Return the [X, Y] coordinate for the center point of the cell that contains the specified text.  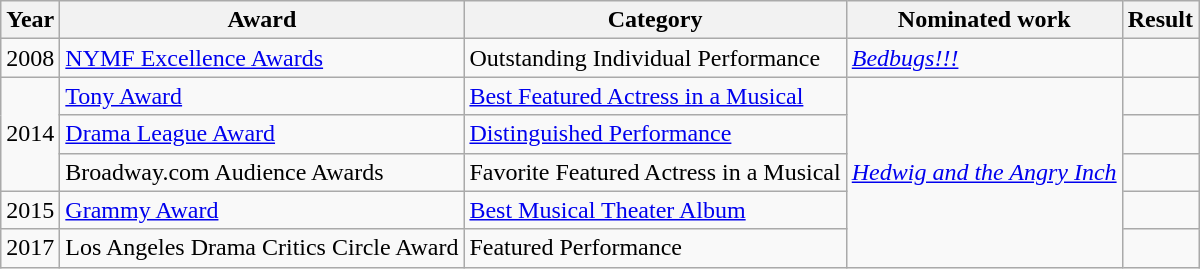
Broadway.com Audience Awards [262, 172]
2008 [30, 58]
Outstanding Individual Performance [655, 58]
Result [1160, 20]
2014 [30, 134]
Best Musical Theater Album [655, 210]
Favorite Featured Actress in a Musical [655, 172]
Los Angeles Drama Critics Circle Award [262, 248]
Drama League Award [262, 134]
Bedbugs!!! [984, 58]
Hedwig and the Angry Inch [984, 172]
Best Featured Actress in a Musical [655, 96]
Nominated work [984, 20]
Grammy Award [262, 210]
Category [655, 20]
2017 [30, 248]
Distinguished Performance [655, 134]
NYMF Excellence Awards [262, 58]
Tony Award [262, 96]
Award [262, 20]
Year [30, 20]
Featured Performance [655, 248]
2015 [30, 210]
